Return the [x, y] coordinate for the center point of the cell that contains the specified text.  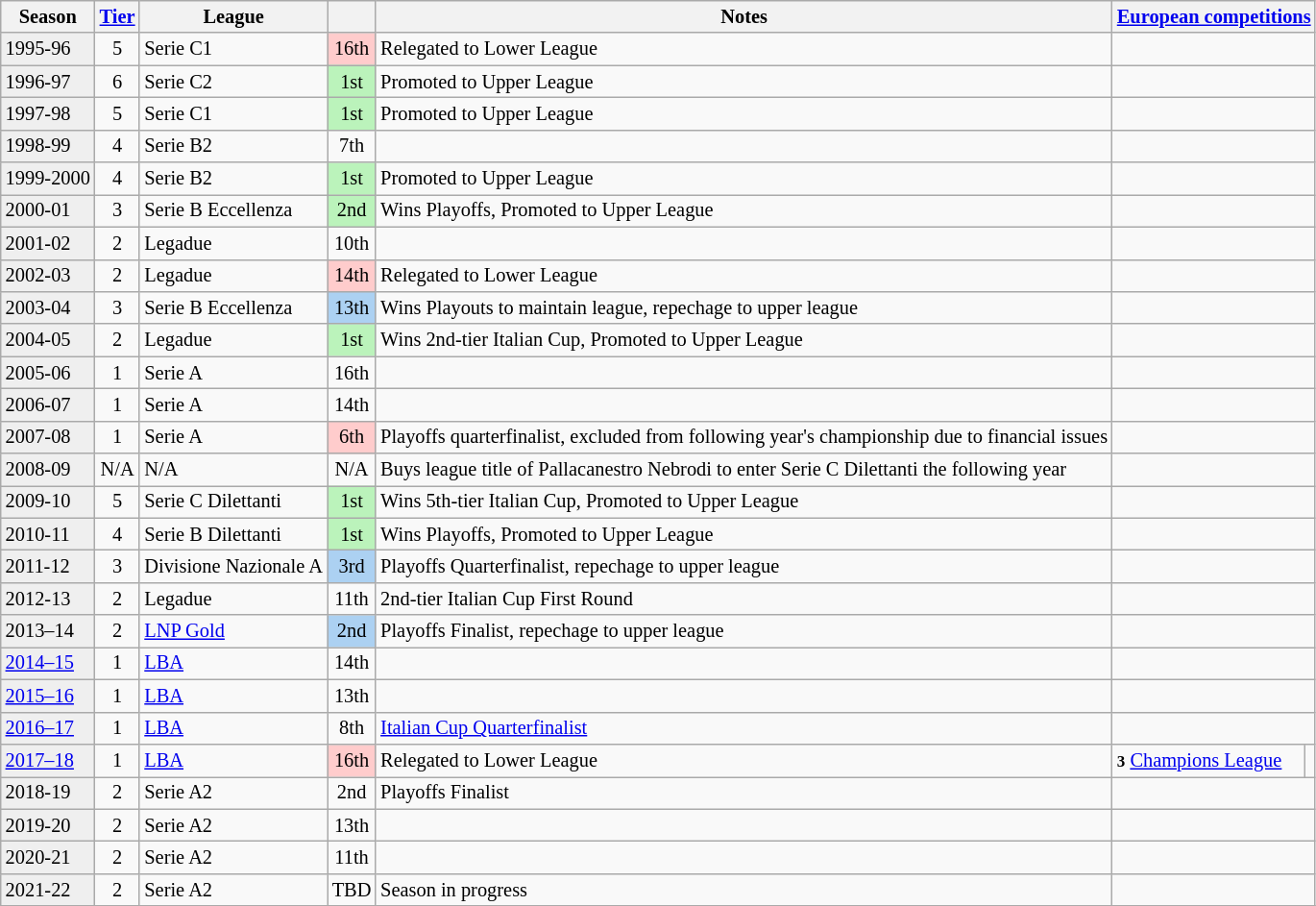
Notes [743, 16]
Divisione Nazionale A [232, 566]
LNP Gold [232, 631]
Buys league title of Pallacanestro Nebrodi to enter Serie C Dilettanti the following year [743, 470]
2009-10 [48, 502]
1996-97 [48, 82]
European competitions [1214, 16]
Serie C Dilettanti [232, 502]
2004-05 [48, 340]
Tier [117, 16]
2018-19 [48, 793]
2nd-tier Italian Cup First Round [743, 599]
2001-02 [48, 243]
3 Champions League [1208, 760]
1998-99 [48, 146]
Playoffs Finalist [743, 793]
2014–15 [48, 663]
2015–16 [48, 696]
3rd [352, 566]
Serie B Dilettanti [232, 534]
2006-07 [48, 404]
8th [352, 728]
2013–14 [48, 631]
2000-01 [48, 210]
2016–17 [48, 728]
Playoffs quarterfinalist, excluded from following year's championship due to financial issues [743, 437]
Playoffs Quarterfinalist, repechage to upper league [743, 566]
Wins 5th-tier Italian Cup, Promoted to Upper League [743, 502]
1997-98 [48, 113]
2020-21 [48, 857]
Season [48, 16]
1995-96 [48, 49]
6th [352, 437]
Serie C2 [232, 82]
2011-12 [48, 566]
Wins 2nd-tier Italian Cup, Promoted to Upper League [743, 340]
7th [352, 146]
2010-11 [48, 534]
Wins Playouts to maintain league, repechage to upper league [743, 307]
Playoffs Finalist, repechage to upper league [743, 631]
2003-04 [48, 307]
2008-09 [48, 470]
2021-22 [48, 890]
2007-08 [48, 437]
Italian Cup Quarterfinalist [743, 728]
6 [117, 82]
Season in progress [743, 890]
2012-13 [48, 599]
2002-03 [48, 276]
TBD [352, 890]
1999-2000 [48, 179]
League [232, 16]
10th [352, 243]
2005-06 [48, 373]
2017–18 [48, 760]
2019-20 [48, 825]
